Detect which cell encompasses the target text, then output its [x, y] center coordinate. 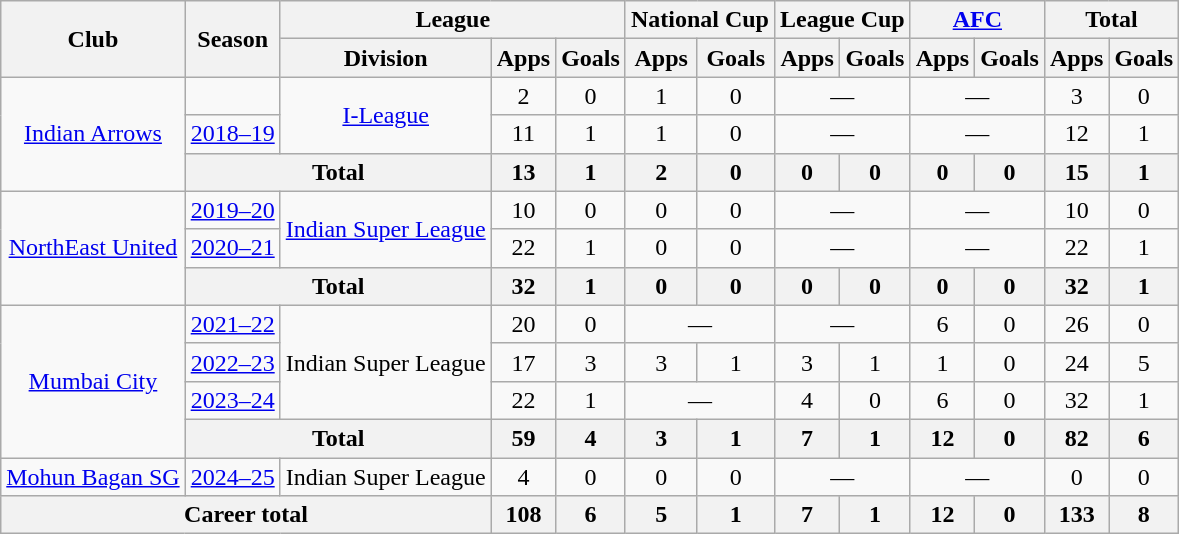
League [452, 20]
2022–23 [232, 362]
20 [523, 324]
Season [232, 39]
26 [1076, 324]
2018–19 [232, 134]
Mumbai City [93, 381]
15 [1076, 172]
Division [386, 58]
National Cup [700, 20]
League Cup [842, 20]
2020–21 [232, 248]
13 [523, 172]
Club [93, 39]
NorthEast United [93, 248]
I-League [386, 115]
2019–20 [232, 210]
133 [1076, 515]
Indian Arrows [93, 134]
108 [523, 515]
8 [1144, 515]
24 [1076, 362]
2023–24 [232, 400]
2024–25 [232, 477]
59 [523, 438]
17 [523, 362]
Career total [246, 515]
2021–22 [232, 324]
82 [1076, 438]
11 [523, 134]
AFC [977, 20]
Mohun Bagan SG [93, 477]
